Detect which cell encompasses the target text, then output its [X, Y] center coordinate. 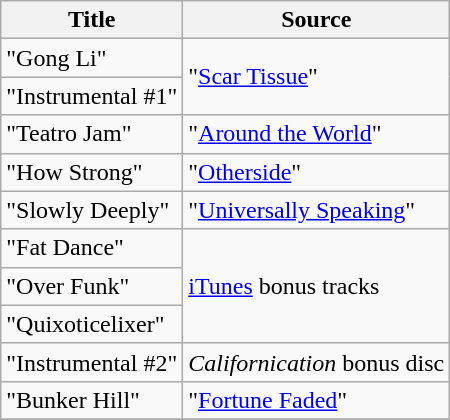
"Gong Li" [92, 58]
"Instrumental #2" [92, 362]
"Scar Tissue" [316, 77]
"Slowly Deeply" [92, 210]
"Fortune Faded" [316, 400]
"Bunker Hill" [92, 400]
Title [92, 20]
Source [316, 20]
"Universally Speaking" [316, 210]
iTunes bonus tracks [316, 286]
"Quixoticelixer" [92, 324]
"Instrumental #1" [92, 96]
"Fat Dance" [92, 248]
"Otherside" [316, 172]
Californication bonus disc [316, 362]
"Over Funk" [92, 286]
"Around the World" [316, 134]
"How Strong" [92, 172]
"Teatro Jam" [92, 134]
